Extract the [x, y] coordinate from the center of the cell holding the provided text.  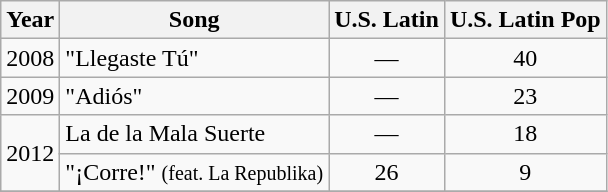
2012 [30, 153]
La de la Mala Suerte [194, 134]
Song [194, 20]
"Adiós" [194, 96]
"¡Corre!" (feat. La Republika) [194, 172]
2008 [30, 58]
23 [525, 96]
U.S. Latin Pop [525, 20]
9 [525, 172]
Year [30, 20]
2009 [30, 96]
26 [387, 172]
U.S. Latin [387, 20]
40 [525, 58]
"Llegaste Tú" [194, 58]
18 [525, 134]
